Determine the [X, Y] coordinate at the center of the cell enclosing the given text.  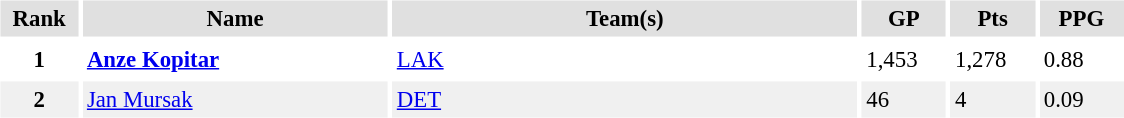
Team(s) [624, 18]
Anze Kopitar [234, 59]
Rank [38, 18]
Name [234, 18]
0.88 [1081, 59]
1,278 [993, 59]
Pts [993, 18]
GP [904, 18]
DET [624, 100]
4 [993, 100]
Jan Mursak [234, 100]
2 [38, 100]
1 [38, 59]
0.09 [1081, 100]
1,453 [904, 59]
46 [904, 100]
LAK [624, 59]
PPG [1081, 18]
